Detect which cell encompasses the target text, then output its (X, Y) center coordinate. 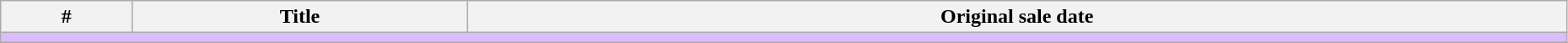
Title (300, 17)
# (67, 17)
Original sale date (1017, 17)
